Find where the given text appears and provide that cell's center as [x, y] coordinate. 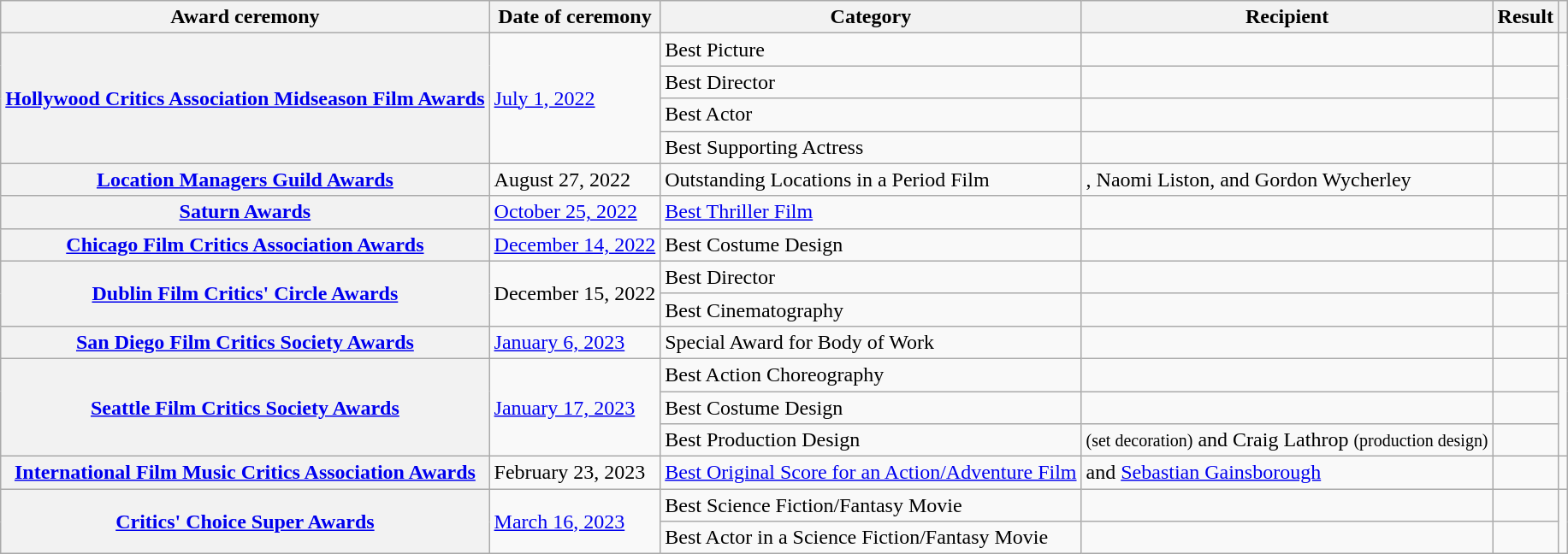
Category [871, 17]
Recipient [1287, 17]
Best Actor in a Science Fiction/Fantasy Movie [871, 538]
Saturn Awards [245, 212]
July 1, 2022 [575, 98]
Hollywood Critics Association Midseason Film Awards [245, 98]
August 27, 2022 [575, 180]
, Naomi Liston, and Gordon Wycherley [1287, 180]
San Diego Film Critics Society Awards [245, 342]
International Film Music Critics Association Awards [245, 473]
Special Award for Body of Work [871, 342]
Location Managers Guild Awards [245, 180]
Critics' Choice Super Awards [245, 522]
and Sebastian Gainsborough [1287, 473]
Best Supporting Actress [871, 147]
October 25, 2022 [575, 212]
(set decoration) and Craig Lathrop (production design) [1287, 440]
January 17, 2023 [575, 407]
December 14, 2022 [575, 245]
February 23, 2023 [575, 473]
Best Actor [871, 115]
Award ceremony [245, 17]
Outstanding Locations in a Period Film [871, 180]
Best Original Score for an Action/Adventure Film [871, 473]
Best Thriller Film [871, 212]
Chicago Film Critics Association Awards [245, 245]
Best Cinematography [871, 309]
December 15, 2022 [575, 293]
Best Science Fiction/Fantasy Movie [871, 505]
Best Action Choreography [871, 374]
Seattle Film Critics Society Awards [245, 407]
Dublin Film Critics' Circle Awards [245, 293]
March 16, 2023 [575, 522]
Result [1525, 17]
Best Picture [871, 50]
Date of ceremony [575, 17]
Best Production Design [871, 440]
January 6, 2023 [575, 342]
